Extract the (x, y) coordinate from the center of the cell holding the provided text.  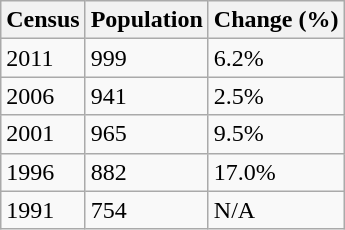
6.2% (276, 58)
2011 (43, 58)
882 (146, 172)
1996 (43, 172)
2.5% (276, 96)
Population (146, 20)
17.0% (276, 172)
999 (146, 58)
N/A (276, 210)
Change (%) (276, 20)
2001 (43, 134)
1991 (43, 210)
Census (43, 20)
2006 (43, 96)
941 (146, 96)
9.5% (276, 134)
965 (146, 134)
754 (146, 210)
